Identify which cell holds the provided text, then report its (X, Y) central coordinate. 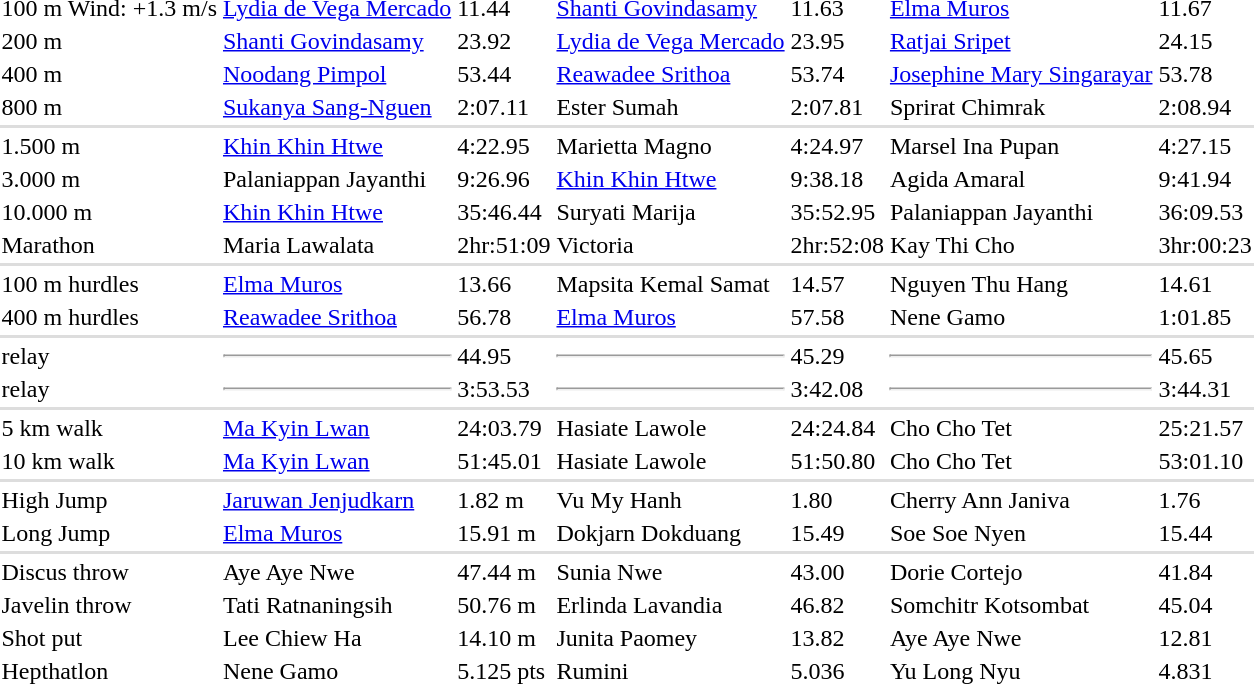
Dokjarn Dokduang (670, 533)
24:03.79 (504, 428)
5 km walk (109, 428)
23.95 (837, 41)
Sukanya Sang-Nguen (336, 107)
Victoria (670, 245)
25:21.57 (1205, 428)
47.44 m (504, 572)
Somchitr Kotsombat (1021, 605)
53.44 (504, 74)
3:53.53 (504, 389)
41.84 (1205, 572)
9:41.94 (1205, 179)
2hr:52:08 (837, 245)
Ratjai Sripet (1021, 41)
Marathon (109, 245)
1.500 m (109, 146)
3:44.31 (1205, 389)
Lydia de Vega Mercado (670, 41)
10.000 m (109, 212)
53.74 (837, 74)
Ester Sumah (670, 107)
2:07.81 (837, 107)
13.82 (837, 638)
15.49 (837, 533)
15.44 (1205, 533)
46.82 (837, 605)
Josephine Mary Singarayar (1021, 74)
2hr:51:09 (504, 245)
51:50.80 (837, 461)
4:27.15 (1205, 146)
Discus throw (109, 572)
4:22.95 (504, 146)
1.76 (1205, 500)
Cherry Ann Janiva (1021, 500)
Marietta Magno (670, 146)
24.15 (1205, 41)
45.29 (837, 356)
Nguyen Thu Hang (1021, 284)
Noodang Pimpol (336, 74)
Soe Soe Nyen (1021, 533)
3.000 m (109, 179)
45.04 (1205, 605)
50.76 m (504, 605)
2:08.94 (1205, 107)
Nene Gamo (1021, 317)
53.78 (1205, 74)
35:52.95 (837, 212)
Javelin throw (109, 605)
36:09.53 (1205, 212)
1.80 (837, 500)
12.81 (1205, 638)
100 m hurdles (109, 284)
43.00 (837, 572)
200 m (109, 41)
35:46.44 (504, 212)
Vu My Hanh (670, 500)
53:01.10 (1205, 461)
44.95 (504, 356)
56.78 (504, 317)
Marsel Ina Pupan (1021, 146)
14.57 (837, 284)
Lee Chiew Ha (336, 638)
Sprirat Chimrak (1021, 107)
2:07.11 (504, 107)
800 m (109, 107)
Kay Thi Cho (1021, 245)
Tati Ratnaningsih (336, 605)
9:26.96 (504, 179)
400 m (109, 74)
45.65 (1205, 356)
Shot put (109, 638)
Sunia Nwe (670, 572)
Suryati Marija (670, 212)
Maria Lawalata (336, 245)
Erlinda Lavandia (670, 605)
23.92 (504, 41)
3:42.08 (837, 389)
High Jump (109, 500)
13.66 (504, 284)
Jaruwan Jenjudkarn (336, 500)
Long Jump (109, 533)
Shanti Govindasamy (336, 41)
Dorie Cortejo (1021, 572)
9:38.18 (837, 179)
14.10 m (504, 638)
1.82 m (504, 500)
24:24.84 (837, 428)
Junita Paomey (670, 638)
15.91 m (504, 533)
Mapsita Kemal Samat (670, 284)
57.58 (837, 317)
3hr:00:23 (1205, 245)
14.61 (1205, 284)
10 km walk (109, 461)
400 m hurdles (109, 317)
4:24.97 (837, 146)
1:01.85 (1205, 317)
Agida Amaral (1021, 179)
51:45.01 (504, 461)
